Identify which cell holds the provided text, then report its (x, y) central coordinate. 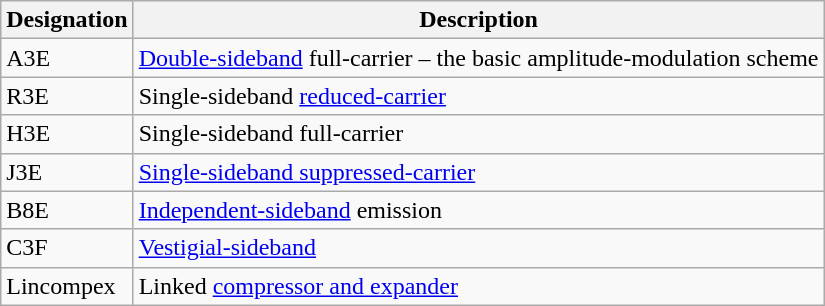
Single-sideband full-carrier (478, 134)
Single-sideband reduced-carrier (478, 96)
Description (478, 20)
B8E (67, 210)
Linked compressor and expander (478, 286)
J3E (67, 172)
Lincompex (67, 286)
Double-sideband full-carrier – the basic amplitude-modulation scheme (478, 58)
A3E (67, 58)
Vestigial-sideband (478, 248)
Independent-sideband emission (478, 210)
Designation (67, 20)
C3F (67, 248)
Single-sideband suppressed-carrier (478, 172)
H3E (67, 134)
R3E (67, 96)
